Provide the [X, Y] coordinate of the cell's center where the given text is located.  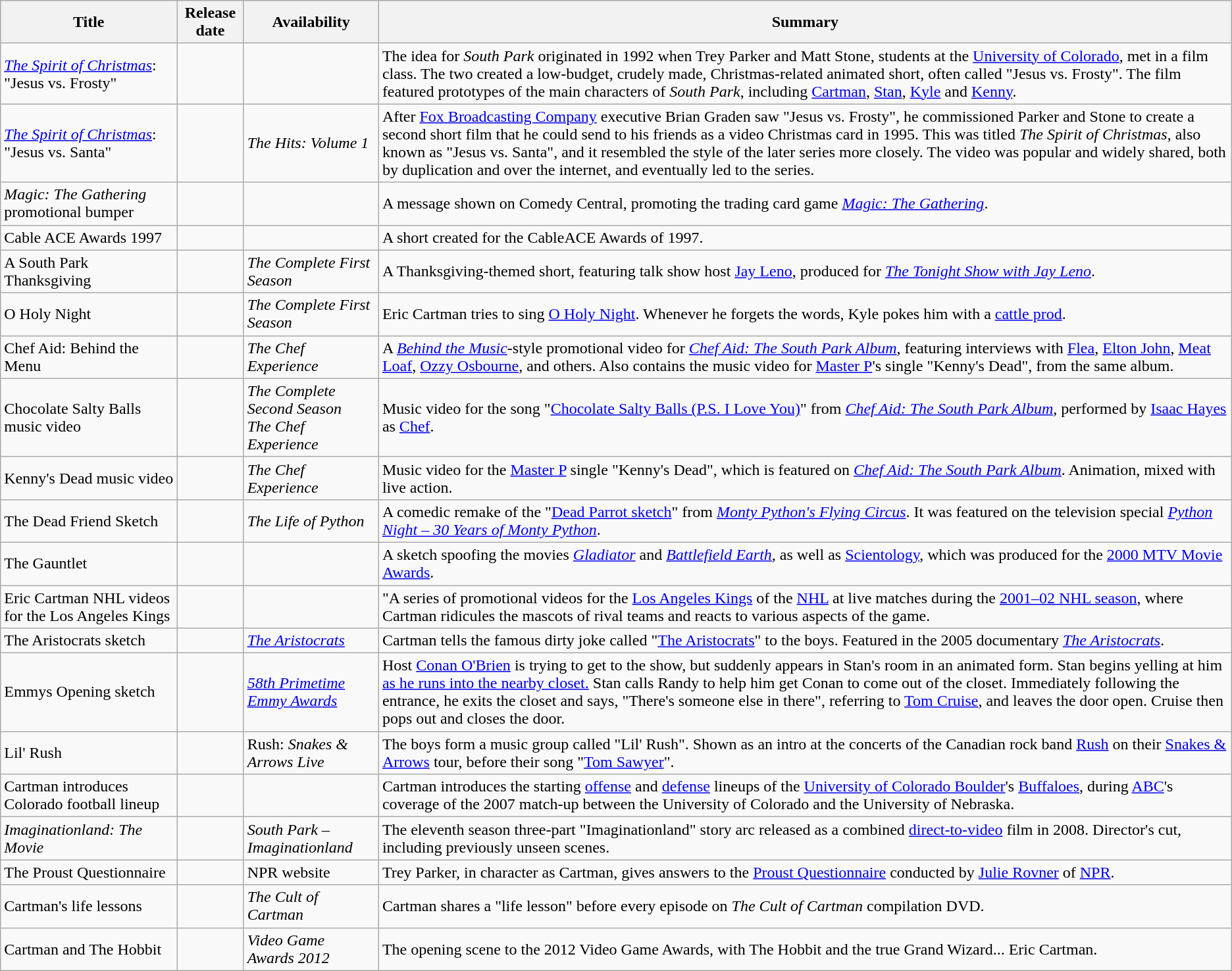
The Aristocrats [311, 641]
Cable ACE Awards 1997 [89, 237]
The Proust Questionnaire [89, 872]
The Life of Python [311, 521]
A Thanksgiving-themed short, featuring talk show host Jay Leno, produced for The Tonight Show with Jay Leno. [805, 271]
South Park – Imaginationland [311, 838]
A message shown on Comedy Central, promoting the trading card game Magic: The Gathering. [805, 204]
Magic: The Gathering promotional bumper [89, 204]
Trey Parker, in character as Cartman, gives answers to the Proust Questionnaire conducted by Julie Rovner of NPR. [805, 872]
A sketch spoofing the movies Gladiator and Battlefield Earth, as well as Scientology, which was produced for the 2000 MTV Movie Awards. [805, 563]
Availability [311, 22]
Kenny's Dead music video [89, 478]
Music video for the song "Chocolate Salty Balls (P.S. I Love You)" from Chef Aid: The South Park Album, performed by Isaac Hayes as Chef. [805, 417]
The Gauntlet [89, 563]
The Cult of Cartman [311, 907]
Lil' Rush [89, 753]
Summary [805, 22]
Title [89, 22]
Cartman shares a "life lesson" before every episode on The Cult of Cartman compilation DVD. [805, 907]
Cartman introduces Colorado football lineup [89, 796]
Video Game Awards 2012 [311, 949]
Cartman's life lessons [89, 907]
Release date [211, 22]
Imaginationland: The Movie [89, 838]
A South Park Thanksgiving [89, 271]
Chocolate Salty Balls music video [89, 417]
The opening scene to the 2012 Video Game Awards, with The Hobbit and the true Grand Wizard... Eric Cartman. [805, 949]
Cartman tells the famous dirty joke called "The Aristocrats" to the boys. Featured in the 2005 documentary The Aristocrats. [805, 641]
Eric Cartman tries to sing O Holy Night. Whenever he forgets the words, Kyle pokes him with a cattle prod. [805, 314]
The Complete Second SeasonThe Chef Experience [311, 417]
The Aristocrats sketch [89, 641]
Music video for the Master P single "Kenny's Dead", which is featured on Chef Aid: The South Park Album. Animation, mixed with live action. [805, 478]
The Dead Friend Sketch [89, 521]
58th Primetime Emmy Awards [311, 692]
O Holy Night [89, 314]
Chef Aid: Behind the Menu [89, 357]
The Spirit of Christmas: "Jesus vs. Santa" [89, 143]
Emmys Opening sketch [89, 692]
Cartman and The Hobbit [89, 949]
The Hits: Volume 1 [311, 143]
Eric Cartman NHL videos for the Los Angeles Kings [89, 607]
Rush: Snakes & Arrows Live [311, 753]
A short created for the CableACE Awards of 1997. [805, 237]
NPR website [311, 872]
The Spirit of Christmas: "Jesus vs. Frosty" [89, 74]
